Scan for the cell matching the given text and deliver its (X, Y) coordinate at center. 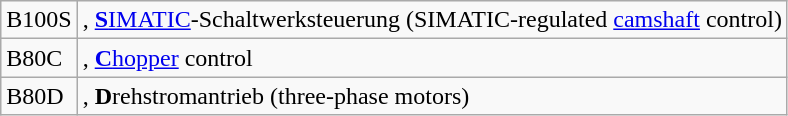
B100S (39, 20)
, Drehstromantrieb (three-phase motors) (432, 96)
B80C (39, 58)
, Chopper control (432, 58)
B80D (39, 96)
, SIMATIC-Schaltwerksteuerung (SIMATIC-regulated camshaft control) (432, 20)
